Extract the (X, Y) coordinate from the center of the cell holding the provided text.  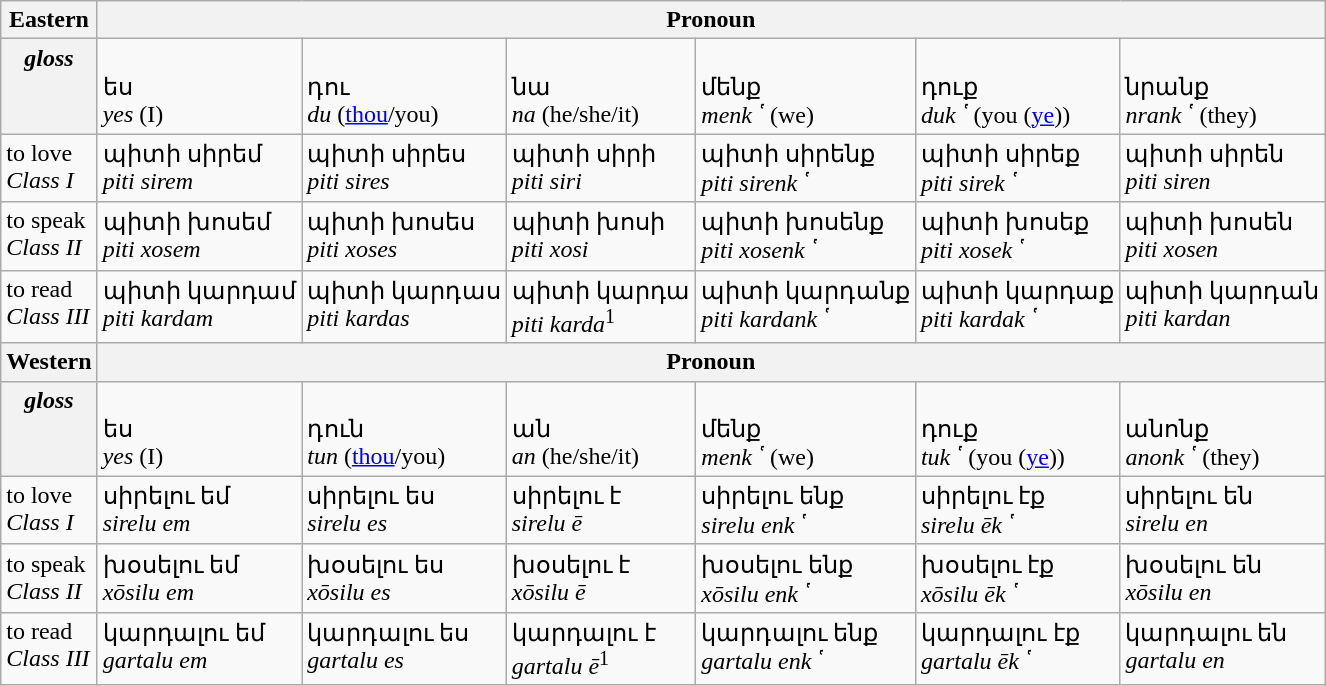
պիտի խոսեմpiti xosem (200, 236)
կարդալու էgartalu ē1 (601, 648)
պիտի կարդանpiti kardan (1222, 306)
խօսելու էքxōsilu ēk῾ (1018, 578)
պիտի սիրիpiti siri (601, 168)
խօսելու ենքxōsilu enk῾ (806, 578)
դունtun (thou/you) (404, 428)
սիրելու էsirelu ē (601, 510)
սիրելու եմsirelu em (200, 510)
դուքtuk῾ (you (ye)) (1018, 428)
սիրելու ենsirelu en (1222, 510)
խօսելու էxōsilu ē (601, 578)
սիրելու եսsirelu es (404, 510)
պիտի խոսիpiti xosi (601, 236)
պիտի կարդաքpiti kardak῾ (1018, 306)
խօսելու ենxōsilu en (1222, 578)
խօսելու եմxōsilu em (200, 578)
Western (49, 362)
նրանքnrank῾ (they) (1222, 86)
պիտի խոսեսpiti xoses (404, 236)
պիտի սիրեմpiti sirem (200, 168)
պիտի խոսեքpiti xosek῾ (1018, 236)
նաna (he/she/it) (601, 86)
կարդալու եմgartalu em (200, 648)
պիտի սիրեքpiti sirek῾ (1018, 168)
կարդալու էքgartalu ēk῾ (1018, 648)
պիտի կարդանքpiti kardank῾ (806, 306)
խօսելու եսxōsilu es (404, 578)
կարդալու ենgartalu en (1222, 648)
դուdu (thou/you) (404, 86)
անan (he/she/it) (601, 428)
սիրելու էքsirelu ēk῾ (1018, 510)
Eastern (49, 20)
կարդալու եսgartalu es (404, 648)
անոնքanonk῾ (they) (1222, 428)
պիտի կարդամpiti kardam (200, 306)
կարդալու ենքgartalu enk῾ (806, 648)
պիտի խոսենpiti xosen (1222, 236)
պիտի կարդասpiti kardas (404, 306)
պիտի խոսենքpiti xosenk῾ (806, 236)
սիրելու ենքsirelu enk῾ (806, 510)
պիտի սիրենքpiti sirenk῾ (806, 168)
պիտի սիրեսpiti sires (404, 168)
պիտի սիրենpiti siren (1222, 168)
դուքduk῾ (you (ye)) (1018, 86)
պիտի կարդաpiti karda1 (601, 306)
